Search for the cell housing the specified text and yield its (x, y) center coordinate. 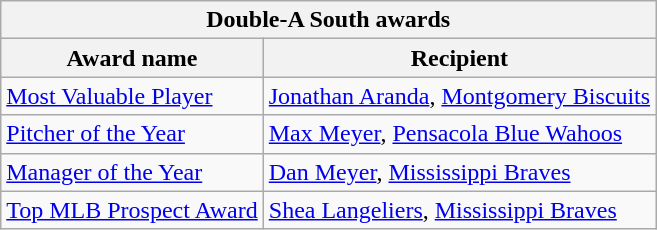
Jonathan Aranda, Montgomery Biscuits (459, 96)
Shea Langeliers, Mississippi Braves (459, 210)
Double-A South awards (328, 20)
Dan Meyer, Mississippi Braves (459, 172)
Pitcher of the Year (132, 134)
Most Valuable Player (132, 96)
Award name (132, 58)
Max Meyer, Pensacola Blue Wahoos (459, 134)
Recipient (459, 58)
Manager of the Year (132, 172)
Top MLB Prospect Award (132, 210)
